Find where the given text appears and provide that cell's center as (x, y) coordinate. 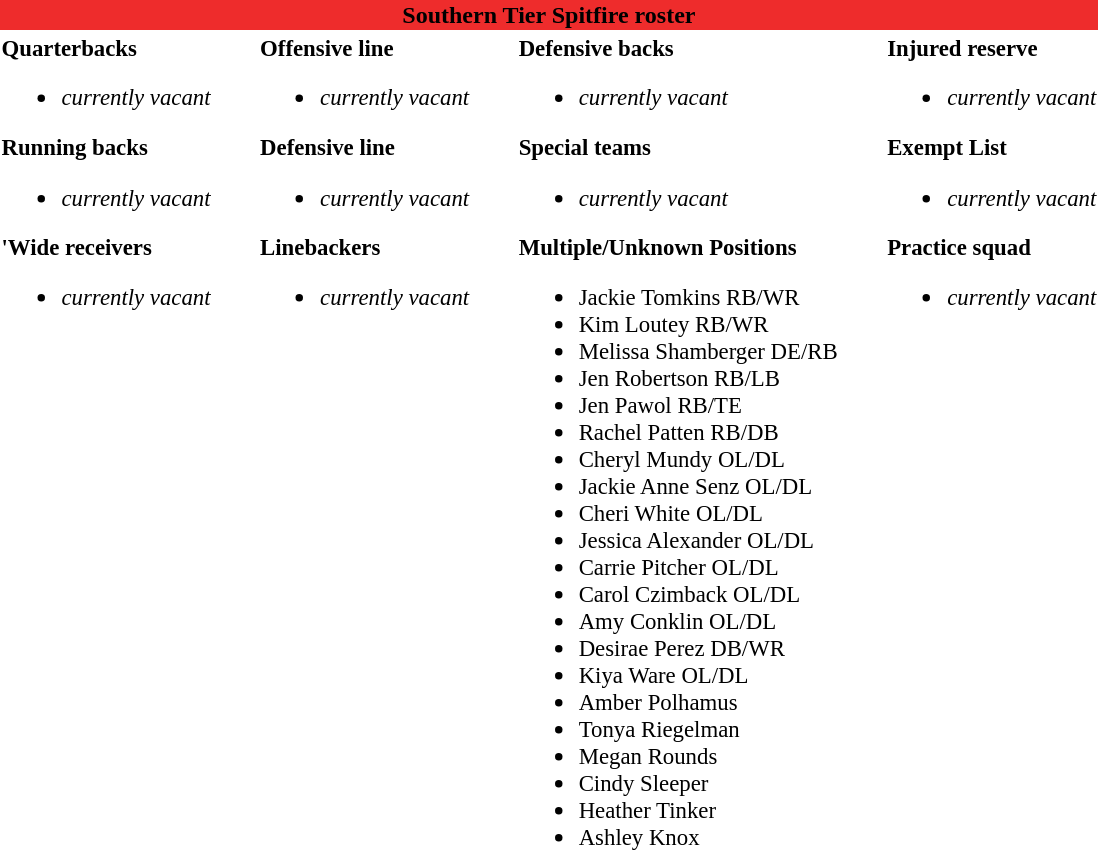
Southern Tier Spitfire roster (549, 15)
